For the text-containing cell, return its midpoint in [x, y] coordinate format. 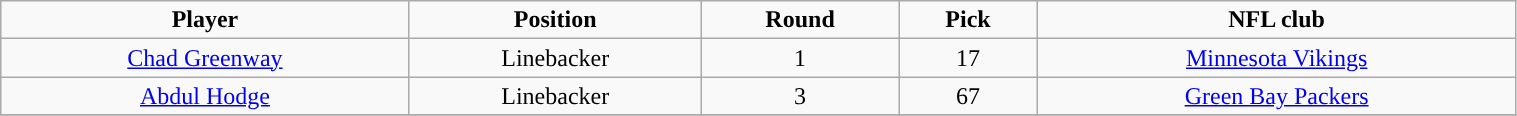
1 [800, 58]
Round [800, 20]
Minnesota Vikings [1276, 58]
Position [555, 20]
3 [800, 96]
Abdul Hodge [205, 96]
Green Bay Packers [1276, 96]
67 [968, 96]
Pick [968, 20]
NFL club [1276, 20]
Chad Greenway [205, 58]
Player [205, 20]
17 [968, 58]
